Locate the cell with the specified text and output its (X, Y) center coordinate. 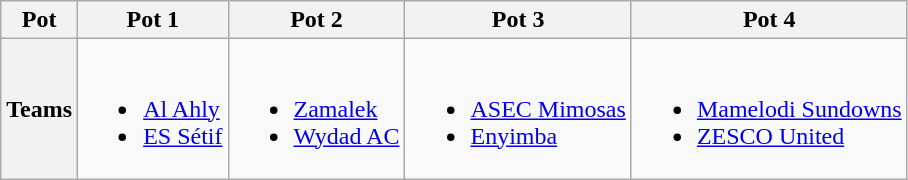
Al Ahly ES Sétif (153, 109)
Mamelodi Sundowns ZESCO United (769, 109)
Pot 3 (518, 20)
Pot (40, 20)
ASEC Mimosas Enyimba (518, 109)
Pot 2 (316, 20)
Zamalek Wydad AC (316, 109)
Teams (40, 109)
Pot 1 (153, 20)
Pot 4 (769, 20)
